Provide the (X, Y) coordinate of the cell's center where the given text is located.  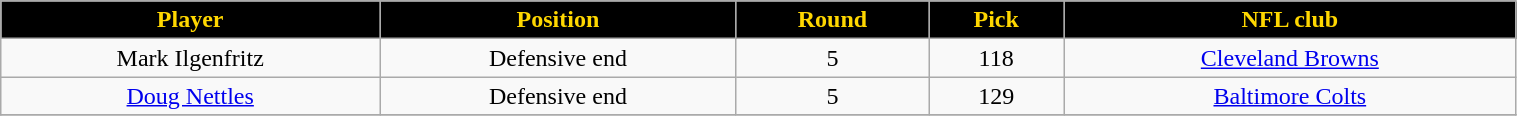
Round (832, 20)
NFL club (1290, 20)
Baltimore Colts (1290, 96)
Doug Nettles (190, 96)
Player (190, 20)
Pick (996, 20)
129 (996, 96)
Position (558, 20)
Mark Ilgenfritz (190, 58)
Cleveland Browns (1290, 58)
118 (996, 58)
